Return (X, Y) of the center of cell containing provided text 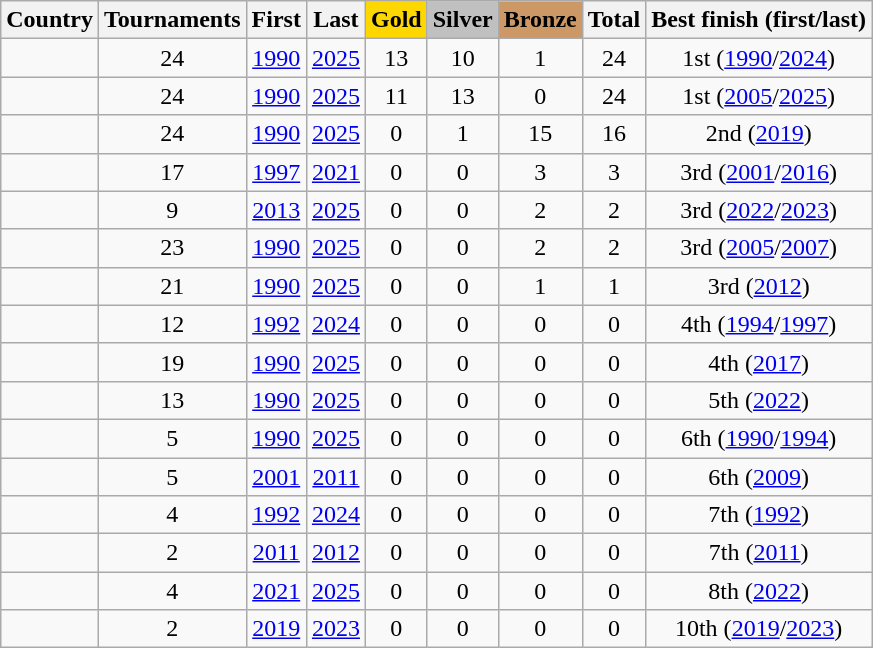
Bronze (540, 20)
Tournaments (172, 20)
3rd (2001/2016) (759, 172)
8th (2022) (759, 591)
2nd (2019) (759, 134)
3rd (2005/2007) (759, 248)
2001 (276, 477)
2019 (276, 629)
2012 (336, 553)
Best finish (first/last) (759, 20)
Total (614, 20)
2023 (336, 629)
Country (50, 20)
5th (2022) (759, 400)
16 (614, 134)
4th (1994/1997) (759, 324)
12 (172, 324)
6th (2009) (759, 477)
10 (462, 58)
3rd (2022/2023) (759, 210)
1997 (276, 172)
1st (2005/2025) (759, 96)
11 (396, 96)
First (276, 20)
19 (172, 362)
3rd (2012) (759, 286)
2013 (276, 210)
Gold (396, 20)
9 (172, 210)
17 (172, 172)
1st (1990/2024) (759, 58)
23 (172, 248)
10th (2019/2023) (759, 629)
15 (540, 134)
4th (2017) (759, 362)
7th (1992) (759, 515)
21 (172, 286)
Last (336, 20)
Silver (462, 20)
6th (1990/1994) (759, 438)
7th (2011) (759, 553)
